Search for the cell housing the specified text and yield its (x, y) center coordinate. 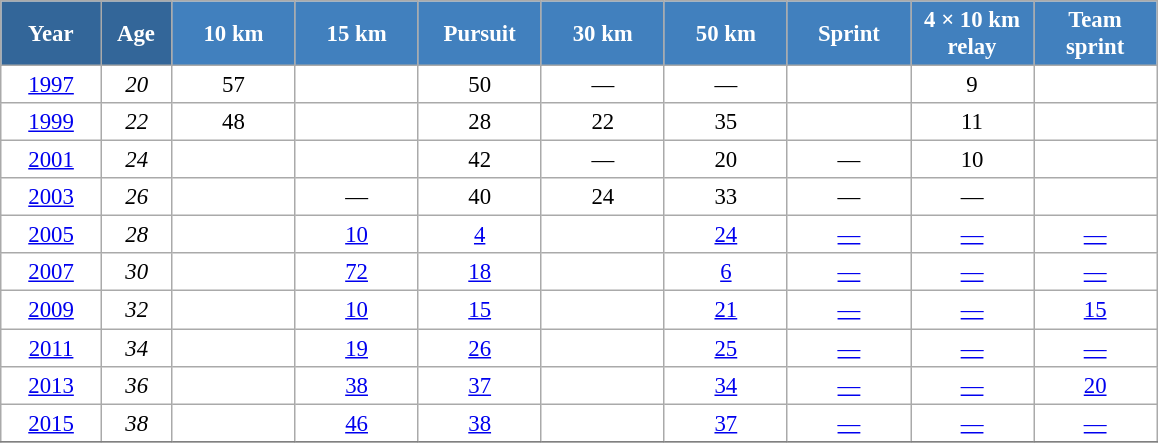
50 (480, 85)
2011 (52, 348)
57 (234, 85)
4 (480, 235)
50 km (726, 34)
2009 (52, 310)
Year (52, 34)
42 (480, 160)
30 (136, 273)
2013 (52, 385)
2001 (52, 160)
Sprint (848, 34)
4 × 10 km relay (972, 34)
10 km (234, 34)
33 (726, 197)
19 (356, 348)
46 (356, 423)
6 (726, 273)
36 (136, 385)
2007 (52, 273)
2015 (52, 423)
9 (972, 85)
Team sprint (1096, 34)
18 (480, 273)
1997 (52, 85)
35 (726, 122)
Age (136, 34)
2003 (52, 197)
72 (356, 273)
15 km (356, 34)
48 (234, 122)
11 (972, 122)
Pursuit (480, 34)
21 (726, 310)
25 (726, 348)
30 km (602, 34)
1999 (52, 122)
40 (480, 197)
2005 (52, 235)
32 (136, 310)
